Capture the cell that displays the provided text and extract its [x, y] central coordinate. 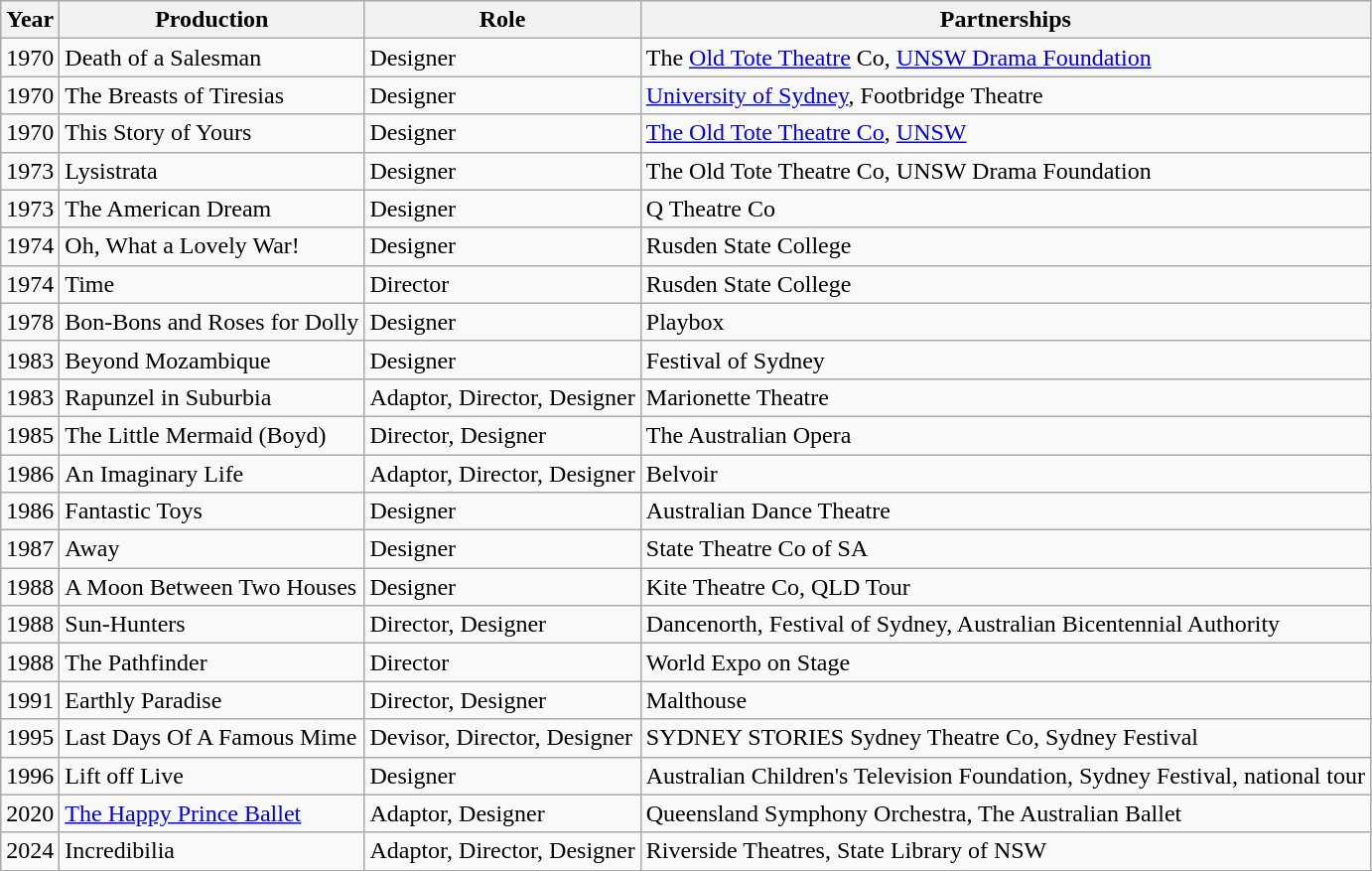
An Imaginary Life [212, 474]
The Happy Prince Ballet [212, 813]
1995 [30, 738]
This Story of Yours [212, 133]
Lysistrata [212, 171]
Fantastic Toys [212, 511]
A Moon Between Two Houses [212, 587]
Sun-Hunters [212, 625]
Marionette Theatre [1005, 397]
Queensland Symphony Orchestra, The Australian Ballet [1005, 813]
Festival of Sydney [1005, 360]
Australian Dance Theatre [1005, 511]
Riverside Theatres, State Library of NSW [1005, 851]
Adaptor, Designer [502, 813]
The American Dream [212, 209]
Bon-Bons and Roses for Dolly [212, 322]
Time [212, 284]
The Australian Opera [1005, 435]
Australian Children's Television Foundation, Sydney Festival, national tour [1005, 776]
Role [502, 20]
Devisor, Director, Designer [502, 738]
Playbox [1005, 322]
The Breasts of Tiresias [212, 95]
Lift off Live [212, 776]
Dancenorth, Festival of Sydney, Australian Bicentennial Authority [1005, 625]
1991 [30, 700]
Earthly Paradise [212, 700]
SYDNEY STORIES Sydney Theatre Co, Sydney Festival [1005, 738]
The Pathfinder [212, 662]
State Theatre Co of SA [1005, 549]
Malthouse [1005, 700]
1985 [30, 435]
World Expo on Stage [1005, 662]
1987 [30, 549]
2024 [30, 851]
Last Days Of A Famous Mime [212, 738]
Death of a Salesman [212, 58]
1996 [30, 776]
Kite Theatre Co, QLD Tour [1005, 587]
Q Theatre Co [1005, 209]
University of Sydney, Footbridge Theatre [1005, 95]
Rapunzel in Suburbia [212, 397]
Incredibilia [212, 851]
The Old Tote Theatre Co, UNSW [1005, 133]
Beyond Mozambique [212, 360]
Year [30, 20]
2020 [30, 813]
The Little Mermaid (Boyd) [212, 435]
1978 [30, 322]
Partnerships [1005, 20]
Away [212, 549]
Belvoir [1005, 474]
Oh, What a Lovely War! [212, 246]
Production [212, 20]
